Extract the (x, y) coordinate from the center of the cell holding the provided text.  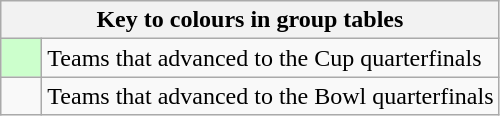
Teams that advanced to the Bowl quarterfinals (270, 96)
Teams that advanced to the Cup quarterfinals (270, 58)
Key to colours in group tables (250, 20)
